Return the [x, y] coordinate for the center point of the cell that contains the specified text.  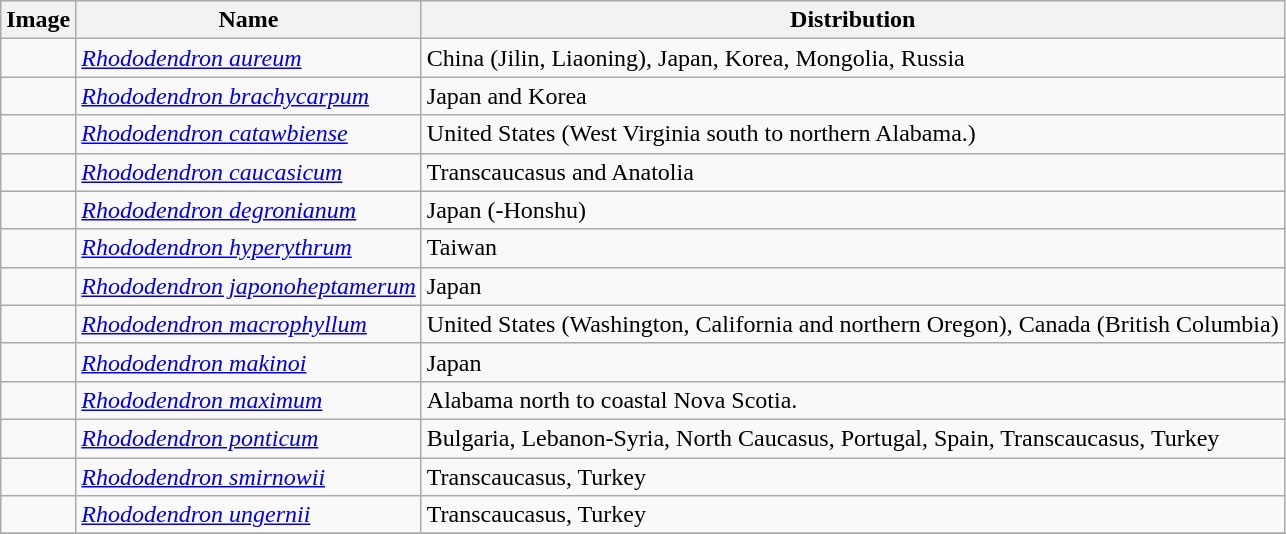
China (Jilin, Liaoning), Japan, Korea, Mongolia, Russia [852, 58]
Rhododendron catawbiense [248, 134]
Distribution [852, 20]
United States (West Virginia south to northern Alabama.) [852, 134]
Rhododendron japonoheptamerum [248, 286]
Rhododendron hyperythrum [248, 248]
Japan (-Honshu) [852, 210]
Taiwan [852, 248]
Rhododendron ponticum [248, 438]
Rhododendron ungernii [248, 515]
United States (Washington, California and northern Oregon), Canada (British Columbia) [852, 324]
Rhododendron macrophyllum [248, 324]
Rhododendron aureum [248, 58]
Rhododendron maximum [248, 400]
Alabama north to coastal Nova Scotia. [852, 400]
Rhododendron brachycarpum [248, 96]
Bulgaria, Lebanon-Syria, North Caucasus, Portugal, Spain, Transcaucasus, Turkey [852, 438]
Image [38, 20]
Rhododendron caucasicum [248, 172]
Rhododendron smirnowii [248, 477]
Name [248, 20]
Transcaucasus and Anatolia [852, 172]
Rhododendron degronianum [248, 210]
Rhododendron makinoi [248, 362]
Japan and Korea [852, 96]
